Provide the [X, Y] coordinate of the cell's center where the given text is located.  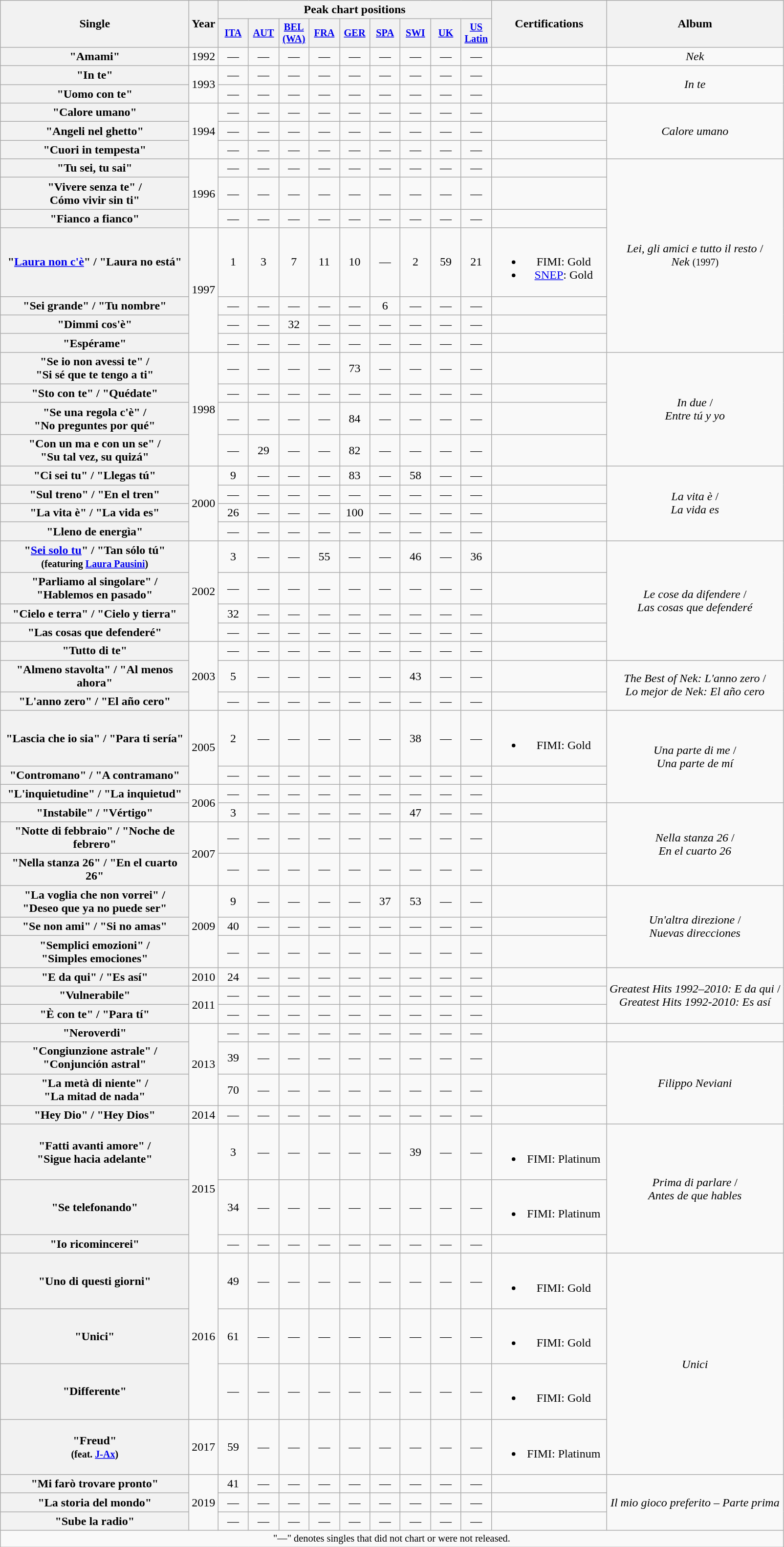
47 [415, 812]
"Differente" [95, 1392]
73 [354, 368]
Lei, gli amici e tutto il resto /Nek (1997) [695, 255]
38 [415, 738]
2007 [203, 853]
"Calore umano" [95, 112]
"Uomo con te" [95, 94]
"Vivere senza te" / Cómo vivir sin ti" [95, 194]
6 [385, 306]
"Unici" [95, 1336]
Peak chart positions [355, 10]
"Parliamo al singolare" / "Hablemos en pasado" [95, 589]
"Cielo e terra" / "Cielo y tierra" [95, 614]
1994 [203, 131]
"Fatti avanti amore" / "Sigue hacia adelante" [95, 1152]
"Uno di questi giorni" [95, 1281]
2014 [203, 1115]
SPA [385, 33]
21 [476, 262]
2010 [203, 977]
"Instabile" / "Vértigo" [95, 812]
2016 [203, 1336]
41 [233, 1484]
In te [695, 85]
In due /Entre tú y yo [695, 409]
Prima di parlare /Antes de que hables [695, 1189]
2015 [203, 1189]
Unici [695, 1364]
"Cuori in tempesta" [95, 150]
"Las cosas que defenderé" [95, 632]
"Se non ami" / "Si no amas" [95, 927]
40 [233, 927]
AUT [263, 33]
34 [233, 1207]
Le cose da difendere /Las cosas que defenderé [695, 600]
58 [415, 476]
"Dimmi cos'è" [95, 324]
"Mi farò trovare pronto" [95, 1484]
2005 [203, 747]
Nella stanza 26 /En el cuarto 26 [695, 844]
26 [233, 513]
Certifications [549, 24]
1993 [203, 85]
FRA [324, 33]
1996 [203, 194]
FIMI: GoldSNEP: Gold [549, 262]
46 [415, 556]
2013 [203, 1064]
Album [695, 24]
"Lascia che io sia" / "Para ti sería" [95, 738]
USLatin [476, 33]
"Notte di febbraio" / "Noche de febrero" [95, 837]
36 [476, 556]
"Fianco a fianco" [95, 219]
Un'altra direzione /Nuevas direcciones [695, 927]
Single [95, 24]
2011 [203, 1005]
29 [263, 450]
"La voglia che non vorrei" / "Deseo que ya no puede ser" [95, 902]
Una parte di me /Una parte de mí [695, 757]
"In te" [95, 75]
SWI [415, 33]
43 [415, 676]
"Sei grande" / "Tu nombre" [95, 306]
"Hey Dio" / "Hey Dios" [95, 1115]
1997 [203, 290]
Il mio gioco preferito – Parte prima [695, 1503]
GER [354, 33]
55 [324, 556]
53 [415, 902]
70 [233, 1089]
Greatest Hits 1992–2010: E da qui /Greatest Hits 1992-2010: Es así [695, 995]
82 [354, 450]
37 [385, 902]
Filippo Neviani [695, 1083]
"E da qui" / "Es así" [95, 977]
"Sei solo tu" / "Tan sólo tú"(featuring Laura Pausini) [95, 556]
"È con te" / "Para tí" [95, 1014]
"Vulnerabile" [95, 995]
61 [233, 1336]
2017 [203, 1447]
ITA [233, 33]
10 [354, 262]
2003 [203, 676]
1998 [203, 409]
"Neroverdi" [95, 1033]
"Almeno stavolta" / "Al menos ahora" [95, 676]
7 [294, 262]
49 [233, 1281]
"La vita è" / "La vida es" [95, 513]
BEL(WA) [294, 33]
"La storia del mondo" [95, 1503]
"L'anno zero" / "El año cero" [95, 701]
11 [324, 262]
"Sto con te" / "Quédate" [95, 393]
2000 [203, 504]
1992 [203, 56]
The Best of Nek: L'anno zero /Lo mejor de Nek: El año cero [695, 685]
"La metà di niente" / "La mitad de nada" [95, 1089]
83 [354, 476]
"Nella stanza 26" / "En el cuarto 26" [95, 869]
"—" denotes singles that did not chart or were not released. [392, 1539]
2006 [203, 803]
"Sul treno" / "En el tren" [95, 494]
"L'inquietudine" / "La inquietud" [95, 794]
24 [233, 977]
"Io ricomincerei" [95, 1244]
"Con un ma e con un se" / "Su tal vez, su quizá" [95, 450]
2019 [203, 1503]
Nek [695, 56]
2002 [203, 591]
84 [354, 419]
"Tutto di te" [95, 651]
"Amami" [95, 56]
"Laura non c'è" / "Laura no está" [95, 262]
"Se una regola c'è" / "No preguntes por qué" [95, 419]
"Angeli nel ghetto" [95, 131]
"Lleno de energìa" [95, 531]
"Se io non avessi te" / "Si sé que te tengo a ti" [95, 368]
100 [354, 513]
Calore umano [695, 131]
"Freud"(feat. J-Ax) [95, 1447]
"Contromano" / "A contramano" [95, 775]
La vita è /La vida es [695, 504]
"Espérame" [95, 343]
"Semplici emozioni" / "Simples emociones" [95, 951]
"Congiunzione astrale" / "Conjunción astral" [95, 1058]
"Ci sei tu" / "Llegas tú" [95, 476]
"Tu sei, tu sai" [95, 168]
UK [446, 33]
"Se telefonando" [95, 1207]
"Sube la radio" [95, 1521]
1 [233, 262]
2009 [203, 927]
Year [203, 24]
5 [233, 676]
